Return [X, Y] of the center of cell containing provided text 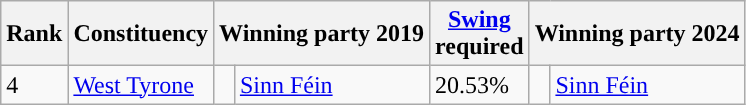
Winning party 2024 [637, 34]
Rank [34, 34]
20.53% [480, 85]
West Tyrone [141, 85]
4 [34, 85]
Constituency [141, 34]
Swingrequired [480, 34]
Winning party 2019 [322, 34]
